Identify which cell holds the provided text, then report its (X, Y) central coordinate. 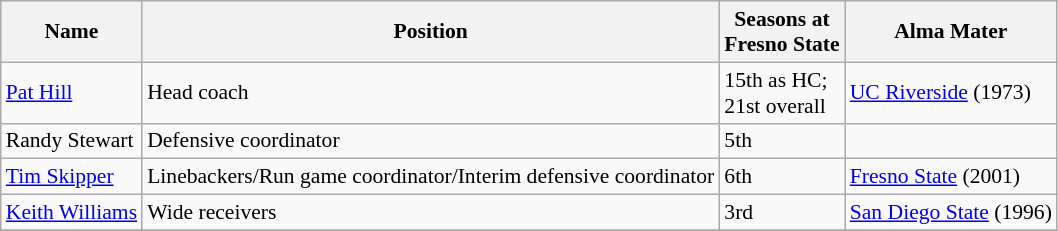
Keith Williams (72, 213)
Name (72, 32)
Tim Skipper (72, 177)
Head coach (430, 92)
Pat Hill (72, 92)
5th (782, 141)
Linebackers/Run game coordinator/Interim defensive coordinator (430, 177)
6th (782, 177)
Fresno State (2001) (951, 177)
Wide receivers (430, 213)
UC Riverside (1973) (951, 92)
Position (430, 32)
Defensive coordinator (430, 141)
Seasons atFresno State (782, 32)
Alma Mater (951, 32)
Randy Stewart (72, 141)
15th as HC;21st overall (782, 92)
San Diego State (1996) (951, 213)
3rd (782, 213)
